Search for the cell housing the specified text and yield its (x, y) center coordinate. 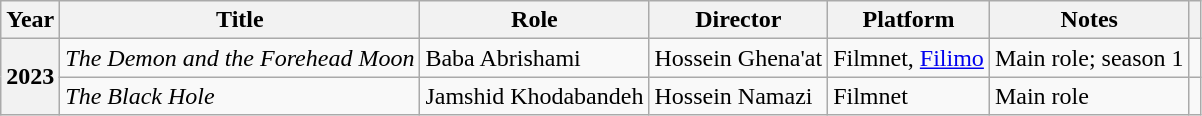
Hossein Namazi (738, 96)
Title (240, 20)
Hossein Ghena'at (738, 58)
Baba Abrishami (534, 58)
Director (738, 20)
The Demon and the Forehead Moon (240, 58)
Year (30, 20)
Filmnet, Filimo (909, 58)
Main role; season 1 (1089, 58)
Notes (1089, 20)
Platform (909, 20)
The Black Hole (240, 96)
Jamshid Khodabandeh (534, 96)
Main role (1089, 96)
2023 (30, 77)
Filmnet (909, 96)
Role (534, 20)
